Extract the [x, y] coordinate from the center of the cell holding the provided text.  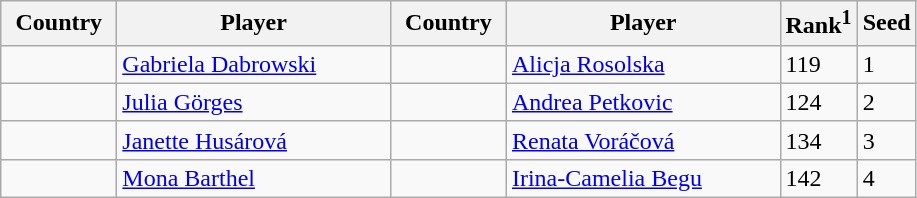
Alicja Rosolska [643, 64]
Janette Husárová [254, 140]
4 [886, 178]
Gabriela Dabrowski [254, 64]
Seed [886, 24]
142 [818, 178]
Rank1 [818, 24]
2 [886, 102]
134 [818, 140]
1 [886, 64]
119 [818, 64]
Irina-Camelia Begu [643, 178]
124 [818, 102]
Renata Voráčová [643, 140]
Andrea Petkovic [643, 102]
3 [886, 140]
Julia Görges [254, 102]
Mona Barthel [254, 178]
